For the text-containing cell, return its midpoint in (x, y) coordinate format. 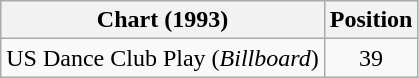
Chart (1993) (162, 20)
Position (371, 20)
39 (371, 58)
US Dance Club Play (Billboard) (162, 58)
